Identify which cell holds the provided text, then report its [X, Y] central coordinate. 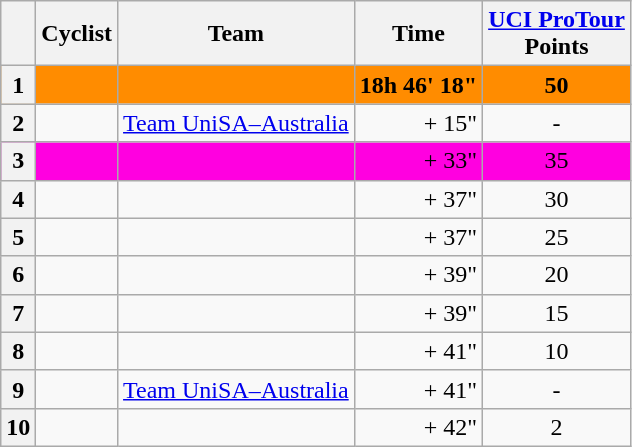
+ 33" [418, 161]
UCI ProTourPoints [557, 34]
Team [236, 34]
6 [18, 275]
35 [557, 161]
8 [18, 351]
Cyclist [77, 34]
9 [18, 389]
+ 42" [418, 427]
+ 15" [418, 123]
18h 46' 18" [418, 85]
Time [418, 34]
4 [18, 199]
7 [18, 313]
15 [557, 313]
50 [557, 85]
30 [557, 199]
20 [557, 275]
5 [18, 237]
25 [557, 237]
3 [18, 161]
1 [18, 85]
